Output the [x, y] coordinate of the center of the cell containing the given text.  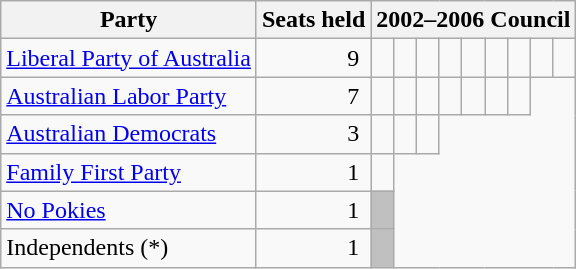
Australian Labor Party [129, 96]
Liberal Party of Australia [129, 58]
Party [129, 20]
7 [313, 96]
Family First Party [129, 172]
9 [313, 58]
2002–2006 Council [474, 20]
Australian Democrats [129, 134]
Seats held [313, 20]
Independents (*) [129, 248]
No Pokies [129, 210]
3 [313, 134]
